Output the [x, y] coordinate of the center of the cell containing the given text.  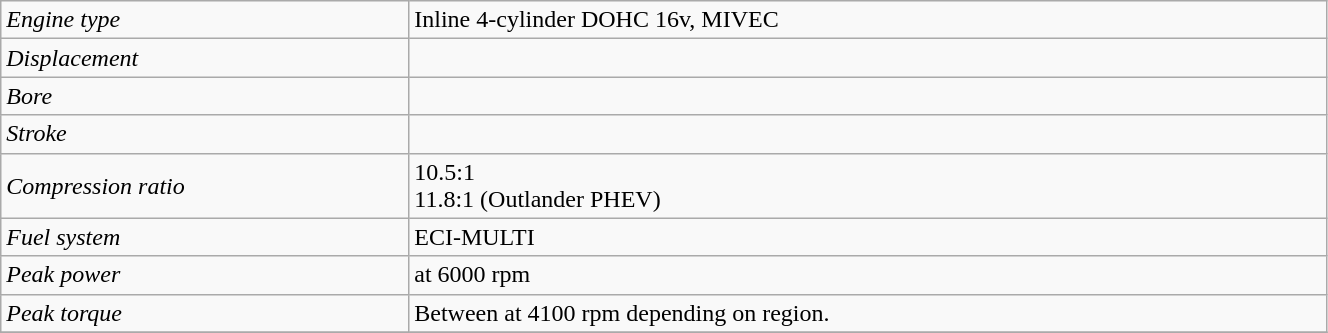
Compression ratio [205, 186]
Stroke [205, 134]
Engine type [205, 20]
Peak torque [205, 313]
Inline 4-cylinder DOHC 16v, MIVEC [868, 20]
Fuel system [205, 237]
Bore [205, 96]
Between at 4100 rpm depending on region. [868, 313]
at 6000 rpm [868, 275]
Displacement [205, 58]
ECI-MULTI [868, 237]
Peak power [205, 275]
10.5:111.8:1 (Outlander PHEV) [868, 186]
